Scan for the cell matching the given text and deliver its (x, y) coordinate at center. 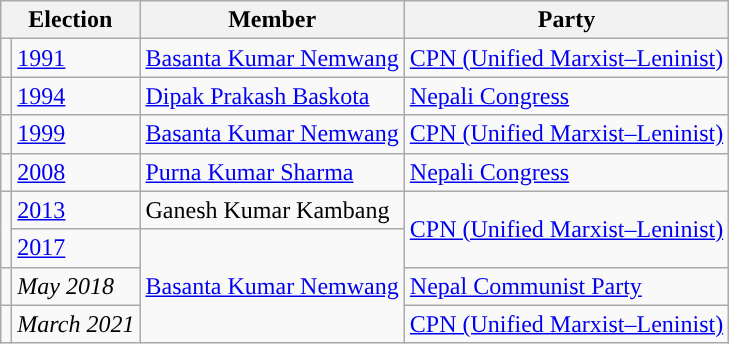
May 2018 (76, 286)
Party (566, 20)
2008 (76, 172)
Election (70, 20)
2013 (76, 210)
2017 (76, 248)
Ganesh Kumar Kambang (272, 210)
1999 (76, 134)
Purna Kumar Sharma (272, 172)
Member (272, 20)
1991 (76, 58)
1994 (76, 96)
March 2021 (76, 324)
Nepal Communist Party (566, 286)
Dipak Prakash Baskota (272, 96)
